Provide the [X, Y] coordinate of the cell's center where the given text is located.  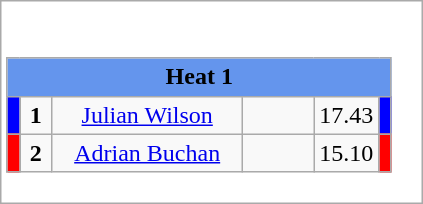
Heat 1 1 Julian Wilson 17.43 2 Adrian Buchan 15.10 [212, 102]
17.43 [346, 115]
2 [36, 153]
15.10 [346, 153]
Adrian Buchan [148, 153]
Julian Wilson [148, 115]
1 [36, 115]
Heat 1 [199, 77]
